Extract the [X, Y] coordinate from the center of the cell holding the provided text.  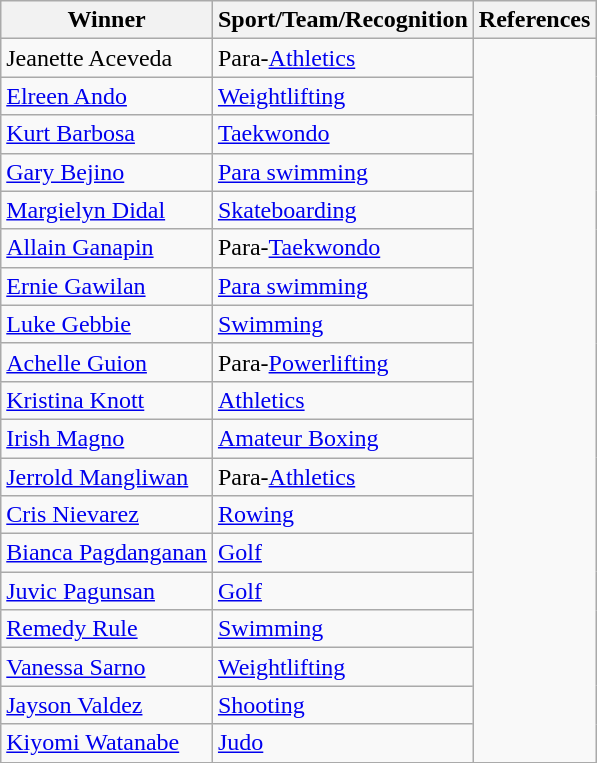
Shooting [342, 705]
Bianca Pagdanganan [107, 553]
Cris Nievarez [107, 515]
Skateboarding [342, 210]
Vanessa Sarno [107, 667]
Juvic Pagunsan [107, 591]
Gary Bejino [107, 172]
Kurt Barbosa [107, 134]
Margielyn Didal [107, 210]
Irish Magno [107, 438]
Achelle Guion [107, 362]
Kiyomi Watanabe [107, 743]
Judo [342, 743]
Jayson Valdez [107, 705]
Rowing [342, 515]
Jerrold Mangliwan [107, 477]
Winner [107, 20]
Para-Powerlifting [342, 362]
Amateur Boxing [342, 438]
Jeanette Aceveda [107, 58]
Taekwondo [342, 134]
Para-Taekwondo [342, 248]
References [534, 20]
Kristina Knott [107, 400]
Ernie Gawilan [107, 286]
Sport/Team/Recognition [342, 20]
Elreen Ando [107, 96]
Allain Ganapin [107, 248]
Luke Gebbie [107, 324]
Remedy Rule [107, 629]
Athletics [342, 400]
